Locate the cell with the specified text and output its [X, Y] center coordinate. 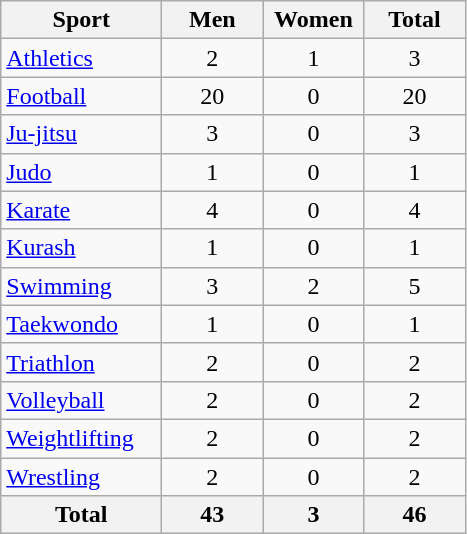
Football [82, 96]
Athletics [82, 58]
Triathlon [82, 362]
43 [212, 515]
46 [414, 515]
5 [414, 286]
Sport [82, 20]
Kurash [82, 248]
Ju-jitsu [82, 134]
Karate [82, 210]
Judo [82, 172]
Volleyball [82, 400]
Swimming [82, 286]
Weightlifting [82, 438]
Wrestling [82, 477]
Taekwondo [82, 324]
Men [212, 20]
Women [314, 20]
